Return [X, Y] of the center of cell containing provided text 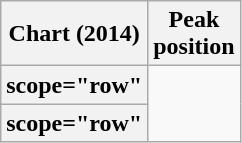
Peakposition [194, 34]
Chart (2014) [74, 34]
